Pinpoint the cell where the given text exists, returning its (x, y) midpoint coordinate. 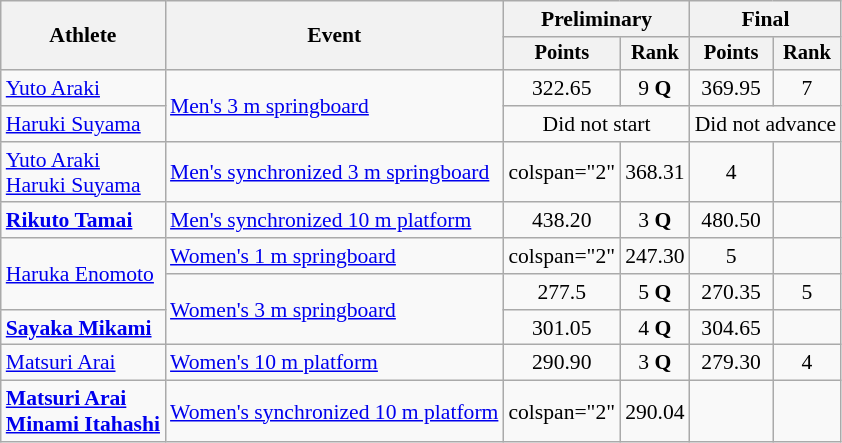
Men's synchronized 3 m springboard (334, 172)
Preliminary (596, 19)
247.30 (654, 256)
368.31 (654, 172)
290.04 (654, 412)
Athlete (83, 36)
270.35 (732, 292)
9 Q (654, 88)
Matsuri AraiMinami Itahashi (83, 412)
301.05 (562, 328)
322.65 (562, 88)
Women's 10 m platform (334, 363)
Yuto Araki (83, 88)
Women's synchronized 10 m platform (334, 412)
7 (806, 88)
Haruki Suyama (83, 124)
Final (766, 19)
Haruka Enomoto (83, 274)
279.30 (732, 363)
369.95 (732, 88)
Men's synchronized 10 m platform (334, 221)
277.5 (562, 292)
480.50 (732, 221)
Event (334, 36)
Did not advance (766, 124)
4 Q (654, 328)
Did not start (596, 124)
5 Q (654, 292)
Men's 3 m springboard (334, 106)
Women's 3 m springboard (334, 310)
Sayaka Mikami (83, 328)
304.65 (732, 328)
Yuto ArakiHaruki Suyama (83, 172)
Matsuri Arai (83, 363)
438.20 (562, 221)
Rikuto Tamai (83, 221)
Women's 1 m springboard (334, 256)
290.90 (562, 363)
